Scan for the cell matching the given text and deliver its (X, Y) coordinate at center. 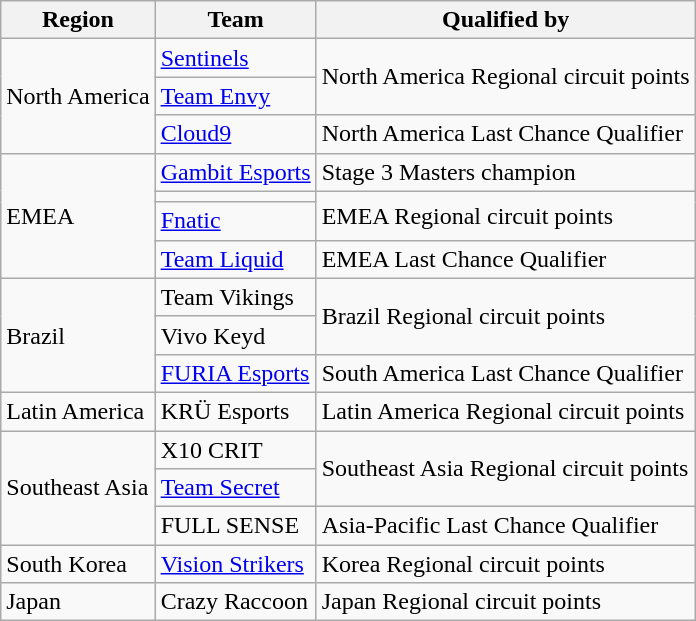
Team Envy (236, 96)
Vision Strikers (236, 564)
North America Regional circuit points (506, 77)
Cloud9 (236, 134)
FURIA Esports (236, 373)
Japan Regional circuit points (506, 602)
South Korea (78, 564)
Latin America (78, 411)
Gambit Esports (236, 172)
Latin America Regional circuit points (506, 411)
Qualified by (506, 20)
EMEA Regional circuit points (506, 216)
Brazil (78, 335)
Southeast Asia Regional circuit points (506, 468)
Team Liquid (236, 259)
North America Last Chance Qualifier (506, 134)
KRÜ Esports (236, 411)
Southeast Asia (78, 487)
Crazy Raccoon (236, 602)
Stage 3 Masters champion (506, 172)
North America (78, 96)
Asia-Pacific Last Chance Qualifier (506, 526)
Japan (78, 602)
Team (236, 20)
South America Last Chance Qualifier (506, 373)
EMEA Last Chance Qualifier (506, 259)
Vivo Keyd (236, 335)
Team Vikings (236, 297)
Region (78, 20)
EMEA (78, 216)
Fnatic (236, 221)
Sentinels (236, 58)
Korea Regional circuit points (506, 564)
X10 CRIT (236, 449)
FULL SENSE (236, 526)
Brazil Regional circuit points (506, 316)
Team Secret (236, 488)
